Detect which cell encompasses the target text, then output its (x, y) center coordinate. 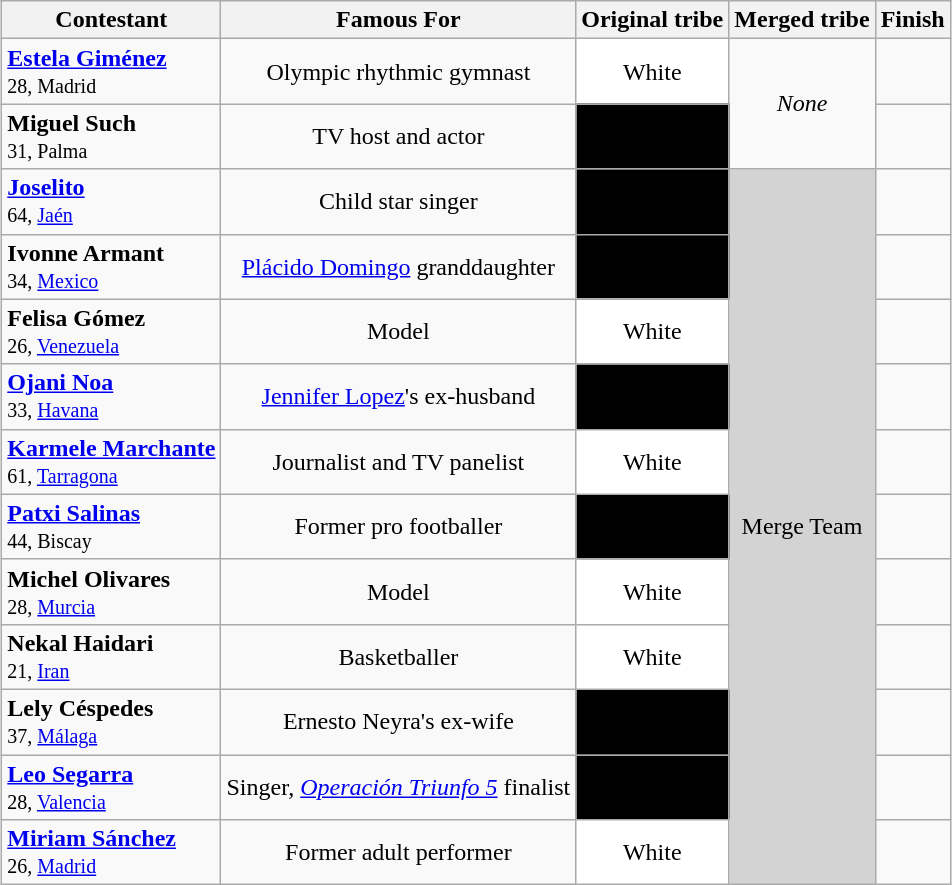
Former pro footballer (398, 526)
TV host and actor (398, 136)
Estela Giménez28, Madrid (112, 72)
Finish (912, 20)
None (802, 104)
Contestant (112, 20)
Patxi Salinas44, Biscay (112, 526)
Ernesto Neyra's ex-wife (398, 722)
Lely Céspedes37, Málaga (112, 722)
Miguel Such31, Palma (112, 136)
Famous For (398, 20)
Leo Segarra28, Valencia (112, 786)
Michel Olivares28, Murcia (112, 592)
Former adult performer (398, 852)
Karmele Marchante61, Tarragona (112, 462)
Merged tribe (802, 20)
Basketballer (398, 656)
Jennifer Lopez's ex-husband (398, 396)
Ivonne Armant34, Mexico (112, 266)
Ojani Noa33, Havana (112, 396)
Miriam Sánchez26, Madrid (112, 852)
Plácido Domingo granddaughter (398, 266)
Joselito64, Jaén (112, 202)
Original tribe (652, 20)
Nekal Haidari21, Iran (112, 656)
Child star singer (398, 202)
Journalist and TV panelist (398, 462)
Singer, Operación Triunfo 5 finalist (398, 786)
Olympic rhythmic gymnast (398, 72)
Merge Team (802, 527)
Felisa Gómez26, Venezuela (112, 332)
